Determine the [X, Y] coordinate at the center of the cell enclosing the given text.  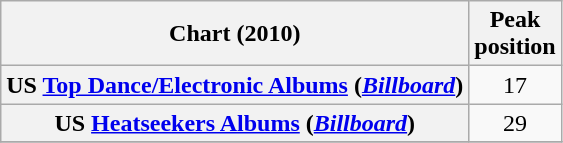
US Heatseekers Albums (Billboard) [235, 123]
17 [515, 85]
Chart (2010) [235, 34]
Peakposition [515, 34]
US Top Dance/Electronic Albums (Billboard) [235, 85]
29 [515, 123]
